Return the [X, Y] coordinate for the center point of the cell that contains the specified text.  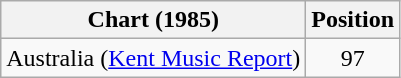
Australia (Kent Music Report) [154, 58]
Chart (1985) [154, 20]
97 [353, 58]
Position [353, 20]
